Return [X, Y] of the center of cell containing provided text 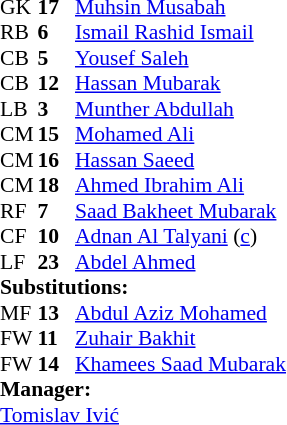
15 [57, 135]
12 [57, 83]
RF [19, 211]
3 [57, 109]
10 [57, 237]
14 [57, 364]
Ahmed Ibrahim Ali [180, 185]
Saad Bakheet Mubarak [180, 211]
Yousef Saleh [180, 58]
Munther Abdullah [180, 109]
Mohamed Ali [180, 135]
LF [19, 262]
5 [57, 58]
23 [57, 262]
16 [57, 160]
Ismail Rashid Ismail [180, 33]
Adnan Al Talyani (c) [180, 237]
Abdul Aziz Mohamed [180, 313]
Abdel Ahmed [180, 262]
Zuhair Bakhit [180, 339]
Hassan Saeed [180, 160]
RB [19, 33]
LB [19, 109]
MF [19, 313]
18 [57, 185]
11 [57, 339]
CF [19, 237]
Khamees Saad Mubarak [180, 364]
6 [57, 33]
Substitutions: [143, 287]
Hassan Mubarak [180, 83]
Manager: [143, 389]
7 [57, 211]
13 [57, 313]
